Find where the given text appears and provide that cell's center as (x, y) coordinate. 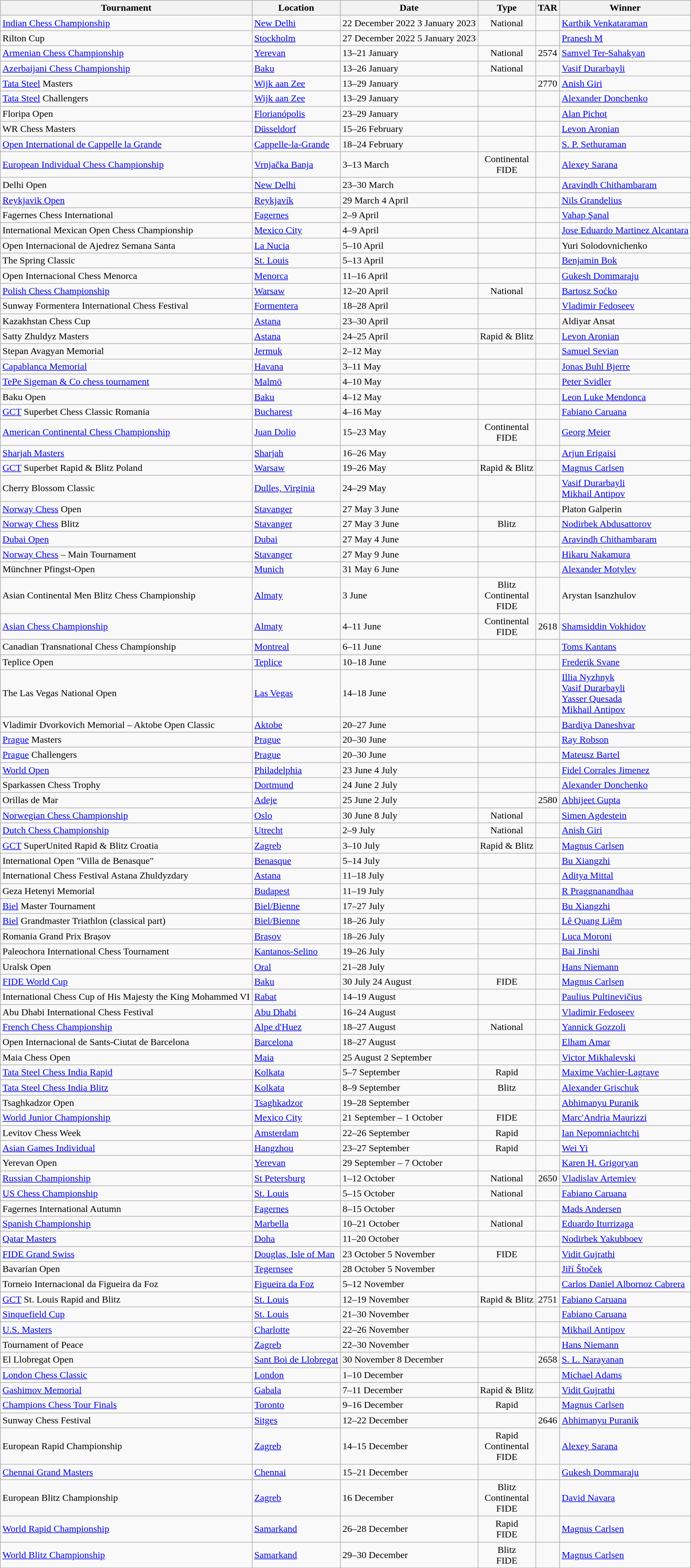
Brașov (296, 936)
Bucharest (296, 412)
2658 (548, 1360)
TePe Sigeman & Co chess tournament (126, 381)
Vahap Şanal (625, 215)
Eduardo Iturrizaga (625, 1223)
7–11 December (409, 1390)
2646 (548, 1420)
Michael Adams (625, 1375)
Düsseldorf (296, 129)
Satty Zhuldyz Masters (126, 336)
Utrecht (296, 830)
30 June 8 July (409, 815)
Romania Grand Prix Brașov (126, 936)
10–18 June (409, 662)
La Nucia (296, 246)
Peter Svidler (625, 381)
Champions Chess Tour Finals (126, 1405)
5–15 October (409, 1193)
11–20 October (409, 1239)
24 June 2 July (409, 785)
Cappelle-la-Grande (296, 144)
Stockholm (296, 38)
30 November 8 December (409, 1360)
2–12 May (409, 351)
Marbella (296, 1223)
Tegernsee (296, 1269)
Rabat (296, 997)
15–21 December (409, 1472)
Munich (296, 569)
5–13 April (409, 261)
Alpe d'Huez (296, 1027)
International Open "Villa de Benasque" (126, 861)
4–9 April (409, 230)
Jiří Štoček (625, 1269)
Samvel Ter-Sahakyan (625, 53)
Alan Pichot (625, 114)
Asian Continental Men Blitz Chess Championship (126, 595)
Kantanos-Selino (296, 951)
28 October 5 November (409, 1269)
Biel Grandmaster Triathlon (classical part) (126, 921)
Sharjah Masters (126, 453)
Tata Steel Chess India Rapid (126, 1072)
Tournament of Peace (126, 1345)
Hikaru Nakamura (625, 554)
3–13 March (409, 165)
9–16 December (409, 1405)
27 May 4 June (409, 539)
30 July 24 August (409, 981)
Open Internacional de Ajedrez Semana Santa (126, 246)
Simen Agdestein (625, 815)
Gashimov Memorial (126, 1390)
Amsterdam (296, 1133)
European Rapid Championship (126, 1446)
Benjamin Bok (625, 261)
16–24 August (409, 1012)
Tata Steel Masters (126, 83)
S. P. Sethuraman (625, 144)
Paleochora International Chess Tournament (126, 951)
Maia Chess Open (126, 1057)
6–11 June (409, 647)
Reykjavik Open (126, 200)
Abu Dhabi International Chess Festival (126, 1012)
Formentera (296, 306)
U.S. Masters (126, 1330)
Vasif Durarbayli Mikhail Antipov (625, 489)
1–10 December (409, 1375)
23–27 September (409, 1148)
2–9 July (409, 830)
5–12 November (409, 1284)
Tsaghkadzor (296, 1103)
Capablanca Memorial (126, 366)
Tsaghkadzor Open (126, 1103)
RapidFIDE (507, 1529)
17–27 July (409, 906)
Dulles, Virginia (296, 489)
Asian Chess Championship (126, 626)
Elham Amar (625, 1042)
Carlos Daniel Albornoz Cabrera (625, 1284)
Vladimir Dvorkovich Memorial – Aktobe Open Classic (126, 724)
27 May 9 June (409, 554)
12–22 December (409, 1420)
21 September – 1 October (409, 1118)
15–26 February (409, 129)
World Blitz Championship (126, 1554)
International Chess Cup of His Majesty the King Mohammed VI (126, 997)
4–16 May (409, 412)
Lê Quang Liêm (625, 921)
14–15 December (409, 1446)
Georg Meier (625, 432)
Norway Chess Open (126, 509)
Geza Hetenyi Memorial (126, 891)
FIDE World Cup (126, 981)
Bavarian Open (126, 1269)
19–26 July (409, 951)
Ian Nepomniachtchi (625, 1133)
11–18 July (409, 876)
Benasque (296, 861)
13–26 January (409, 68)
Date (409, 8)
Havana (296, 366)
Bartosz Soćko (625, 291)
London Chess Classic (126, 1375)
Chennai (296, 1472)
Victor Mikhalevski (625, 1057)
Vladislav Artemiev (625, 1178)
French Chess Championship (126, 1027)
23–29 January (409, 114)
Delhi Open (126, 185)
Stepan Avagyan Memorial (126, 351)
14–19 August (409, 997)
Open International de Cappelle la Grande (126, 144)
Norwegian Chess Championship (126, 815)
Florianópolis (296, 114)
5–10 April (409, 246)
Pranesh M (625, 38)
The Spring Classic (126, 261)
Las Vegas (296, 693)
Spanish Championship (126, 1223)
Fidel Corrales Jimenez (625, 770)
Baku Open (126, 397)
R Praggnanandhaa (625, 891)
4–12 May (409, 397)
Arystan Isanzhulov (625, 595)
18–24 February (409, 144)
Sparkassen Chess Trophy (126, 785)
St Petersburg (296, 1178)
2618 (548, 626)
Floripa Open (126, 114)
RapidContinentalFIDE (507, 1446)
23 October 5 November (409, 1254)
26–28 December (409, 1529)
Aditya Mittal (625, 876)
Mateusz Bartel (625, 755)
4–10 May (409, 381)
23 June 4 July (409, 770)
Azerbaijani Chess Championship (126, 68)
3 June (409, 595)
Polish Chess Championship (126, 291)
Illia Nyzhnyk Vasif Durarbayli Yasser Quesada Mikhail Antipov (625, 693)
Wei Yi (625, 1148)
24–25 April (409, 336)
1–12 October (409, 1178)
Russian Championship (126, 1178)
10–21 October (409, 1223)
3–11 May (409, 366)
Asian Games Individual (126, 1148)
Leon Luke Mendonca (625, 397)
Tournament (126, 8)
Arjun Erigaisi (625, 453)
2770 (548, 83)
2574 (548, 53)
25 August 2 September (409, 1057)
International Mexican Open Chess Championship (126, 230)
Karen H. Grigoryan (625, 1163)
Orillas de Mar (126, 800)
Alexander Motylev (625, 569)
WR Chess Masters (126, 129)
Bardiya Daneshvar (625, 724)
Juan Dolio (296, 432)
Biel Master Tournament (126, 906)
Norway Chess – Main Tournament (126, 554)
20–27 June (409, 724)
Yannick Gozzoli (625, 1027)
Doha (296, 1239)
Armenian Chess Championship (126, 53)
Abu Dhabi (296, 1012)
12–19 November (409, 1299)
Sinquefield Cup (126, 1314)
3–10 July (409, 846)
Dubai Open (126, 539)
GCT Superbet Chess Classic Romania (126, 412)
22 December 2022 3 January 2023 (409, 23)
Rilton Cup (126, 38)
Figueira da Foz (296, 1284)
Karthik Venkataraman (625, 23)
European Blitz Championship (126, 1498)
European Individual Chess Championship (126, 165)
Levitov Chess Week (126, 1133)
Mads Andersen (625, 1208)
Toms Kantans (625, 647)
16–26 May (409, 453)
Maia (296, 1057)
Nils Grandelius (625, 200)
Location (296, 8)
El Llobregat Open (126, 1360)
Vrnjačka Banja (296, 165)
GCT Superbet Rapid & Blitz Poland (126, 468)
Barcelona (296, 1042)
Tata Steel Challengers (126, 99)
Dubai (296, 539)
GCT SuperUnited Rapid & Blitz Croatia (126, 846)
World Open (126, 770)
Prague Challengers (126, 755)
BlitzFIDE (507, 1554)
Gabala (296, 1390)
Norway Chess Blitz (126, 524)
Adeje (296, 800)
Aldiyar Ansat (625, 321)
Reykjavík (296, 200)
23–30 April (409, 321)
Torneio Internacional da Figueira da Foz (126, 1284)
World Rapid Championship (126, 1529)
15–23 May (409, 432)
Alexander Grischuk (625, 1088)
29 March 4 April (409, 200)
Charlotte (296, 1330)
Münchner Pfingst-Open (126, 569)
GCT St. Louis Rapid and Blitz (126, 1299)
11–16 April (409, 276)
Open Internacional Chess Menorca (126, 276)
Nodirbek Yakubboev (625, 1239)
Tata Steel Chess India Blitz (126, 1088)
2580 (548, 800)
Hangzhou (296, 1148)
Paulius Pultinevičius (625, 997)
8–15 October (409, 1208)
16 December (409, 1498)
Teplice (296, 662)
31 May 6 June (409, 569)
19–28 September (409, 1103)
Ray Robson (625, 739)
Sunway Formentera International Chess Festival (126, 306)
24–29 May (409, 489)
12–20 April (409, 291)
Yuri Solodovnichenko (625, 246)
4–11 June (409, 626)
Marc'Andria Maurizzi (625, 1118)
Philadelphia (296, 770)
Qatar Masters (126, 1239)
Douglas, Isle of Man (296, 1254)
5–14 July (409, 861)
25 June 2 July (409, 800)
11–19 July (409, 891)
2650 (548, 1178)
Sitges (296, 1420)
Teplice Open (126, 662)
19–26 May (409, 468)
Fagernes Chess International (126, 215)
Vasif Durarbayli (625, 68)
Montreal (296, 647)
Mikhail Antipov (625, 1330)
5–7 September (409, 1072)
2751 (548, 1299)
Abhijeet Gupta (625, 800)
22–26 November (409, 1330)
Fagernes International Autumn (126, 1208)
US Chess Championship (126, 1193)
Uralsk Open (126, 966)
Dortmund (296, 785)
Nodirbek Abdusattorov (625, 524)
Indian Chess Championship (126, 23)
Winner (625, 8)
FIDE Grand Swiss (126, 1254)
Platon Galperin (625, 509)
13–21 January (409, 53)
27 December 2022 5 January 2023 (409, 38)
14–18 June (409, 693)
David Navara (625, 1498)
Luca Moroni (625, 936)
Samuel Sevian (625, 351)
Maxime Vachier-Lagrave (625, 1072)
Menorca (296, 276)
Jonas Buhl Bjerre (625, 366)
Prague Masters (126, 739)
TAR (548, 8)
Sharjah (296, 453)
Bai Jinshi (625, 951)
Malmö (296, 381)
29–30 December (409, 1554)
Jose Eduardo Martinez Alcantara (625, 230)
Canadian Transnational Chess Championship (126, 647)
21–30 November (409, 1314)
Kazakhstan Chess Cup (126, 321)
Type (507, 8)
Shamsiddin Vokhidov (625, 626)
London (296, 1375)
29 September – 7 October (409, 1163)
18–28 April (409, 306)
Oslo (296, 815)
Aktobe (296, 724)
23–30 March (409, 185)
Toronto (296, 1405)
Oral (296, 966)
American Continental Chess Championship (126, 432)
22–26 September (409, 1133)
International Chess Festival Astana Zhuldyzdary (126, 876)
Jermuk (296, 351)
Open Internacional de Sants-Ciutat de Barcelona (126, 1042)
S. L. Narayanan (625, 1360)
2–9 April (409, 215)
8–9 September (409, 1088)
Dutch Chess Championship (126, 830)
Yerevan Open (126, 1163)
Budapest (296, 891)
World Junior Championship (126, 1118)
The Las Vegas National Open (126, 693)
Sunway Chess Festival (126, 1420)
Sant Boi de Llobregat (296, 1360)
Cherry Blossom Classic (126, 489)
21–28 July (409, 966)
22–30 November (409, 1345)
Frederik Svane (625, 662)
Chennai Grand Masters (126, 1472)
